Extract the [x, y] coordinate from the center of the cell holding the provided text.  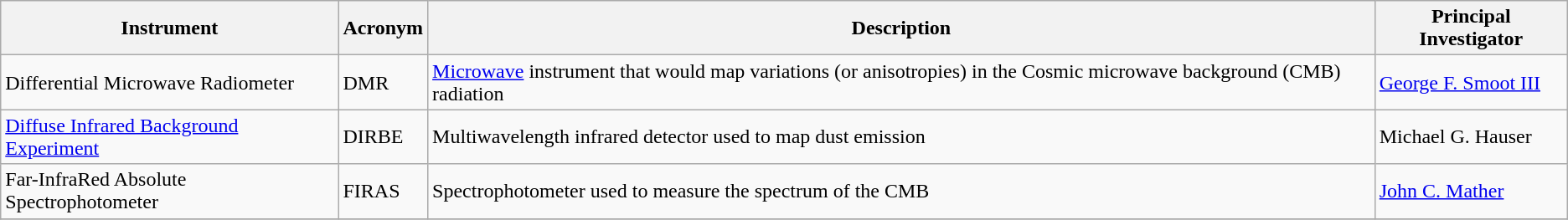
John C. Mather [1471, 191]
Diffuse Infrared Background Experiment [169, 137]
Microwave instrument that would map variations (or anisotropies) in the Cosmic microwave background (CMB) radiation [901, 82]
Differential Microwave Radiometer [169, 82]
DIRBE [384, 137]
George F. Smoot III [1471, 82]
FIRAS [384, 191]
Description [901, 28]
Acronym [384, 28]
Multiwavelength infrared detector used to map dust emission [901, 137]
DMR [384, 82]
Principal Investigator [1471, 28]
Far-InfraRed Absolute Spectrophotometer [169, 191]
Michael G. Hauser [1471, 137]
Spectrophotometer used to measure the spectrum of the CMB [901, 191]
Instrument [169, 28]
